Identify which cell holds the provided text, then report its [x, y] central coordinate. 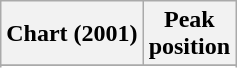
Peakposition [189, 34]
Chart (2001) [72, 34]
